From the cell containing the given text, extract its center point as [x, y] coordinate. 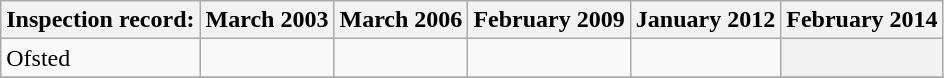
March 2003 [267, 20]
February 2009 [549, 20]
January 2012 [705, 20]
Ofsted [100, 58]
February 2014 [862, 20]
Inspection record: [100, 20]
March 2006 [401, 20]
